Output the [X, Y] coordinate of the center of the cell containing the given text.  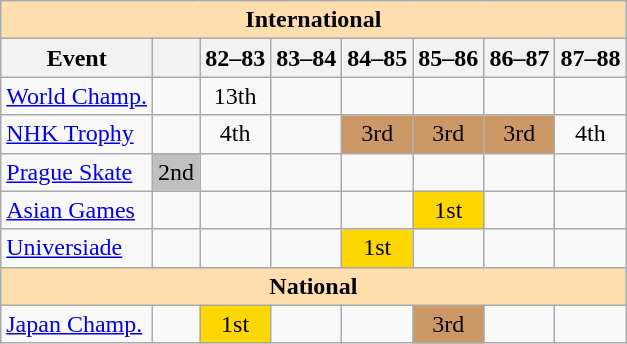
85–86 [448, 58]
Universiade [77, 248]
Japan Champ. [77, 324]
Asian Games [77, 210]
83–84 [306, 58]
13th [236, 96]
NHK Trophy [77, 134]
2nd [176, 172]
National [314, 286]
World Champ. [77, 96]
82–83 [236, 58]
84–85 [378, 58]
Event [77, 58]
Prague Skate [77, 172]
86–87 [520, 58]
International [314, 20]
87–88 [590, 58]
